Output the [x, y] coordinate of the center of the cell containing the given text.  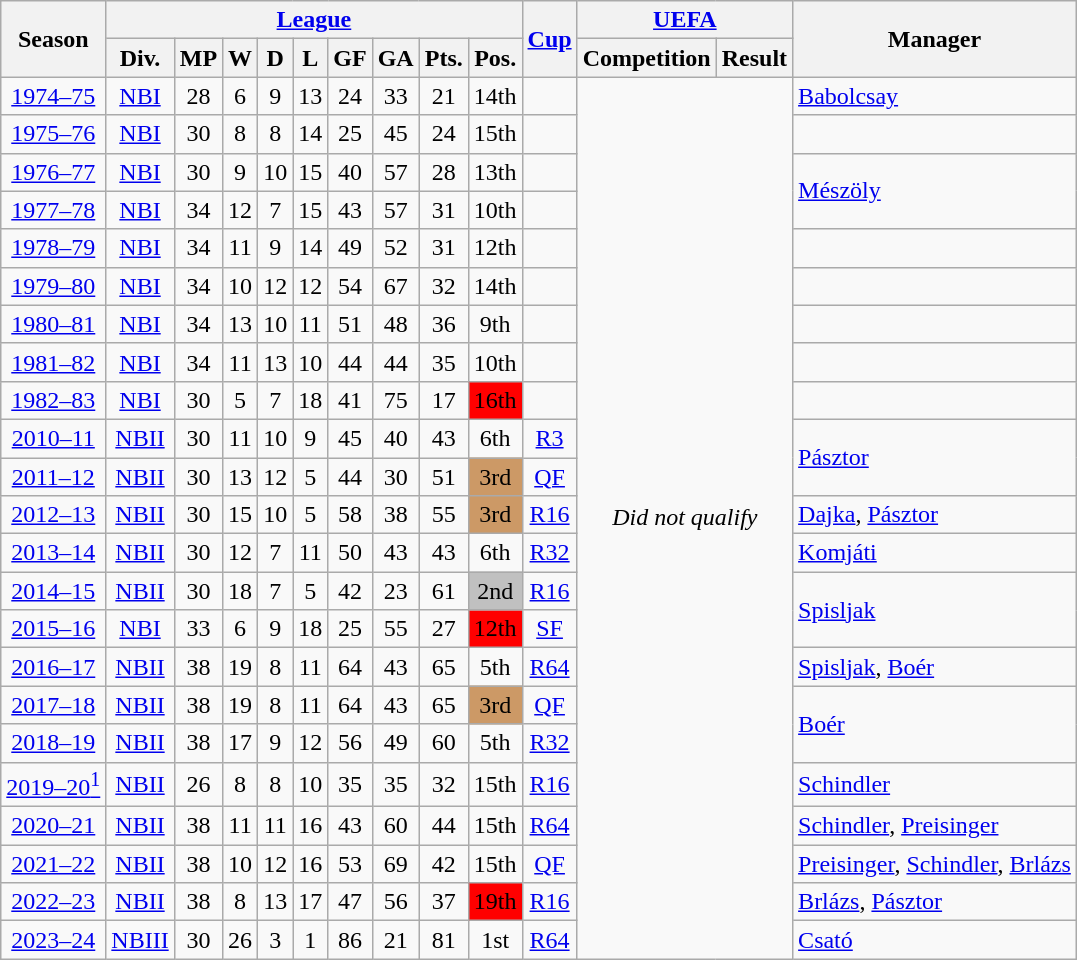
R3 [550, 438]
1981–82 [54, 362]
1976–77 [54, 172]
Did not qualify [684, 518]
1st [495, 940]
75 [396, 400]
53 [350, 864]
1982–83 [54, 400]
58 [350, 515]
Spisljak [935, 610]
Boér [935, 724]
Preisinger, Schindler, Brlázs [935, 864]
2014–15 [54, 591]
1978–79 [54, 248]
50 [350, 553]
37 [444, 902]
27 [444, 629]
23 [396, 591]
D [276, 58]
41 [350, 400]
Manager [935, 39]
2nd [495, 591]
SF [550, 629]
Pts. [444, 58]
1977–78 [54, 210]
47 [350, 902]
Div. [140, 58]
Result [754, 58]
GF [350, 58]
3 [276, 940]
1975–76 [54, 134]
48 [396, 324]
Cup [550, 39]
2021–22 [54, 864]
2023–24 [54, 940]
52 [396, 248]
Pos. [495, 58]
16th [495, 400]
19th [495, 902]
Brlázs, Pásztor [935, 902]
2018–19 [54, 743]
81 [444, 940]
GA [396, 58]
54 [350, 286]
9th [495, 324]
69 [396, 864]
Schindler, Preisinger [935, 826]
MP [198, 58]
2011–12 [54, 477]
13th [495, 172]
2015–16 [54, 629]
Csató [935, 940]
Pásztor [935, 457]
UEFA [684, 20]
61 [444, 591]
Spisljak, Boér [935, 667]
2020–21 [54, 826]
1980–81 [54, 324]
2022–23 [54, 902]
Season [54, 39]
86 [350, 940]
NBIII [140, 940]
67 [396, 286]
Competition [646, 58]
2010–11 [54, 438]
Dajka, Pásztor [935, 515]
W [240, 58]
2019–201 [54, 784]
Babolcsay [935, 96]
Mészöly [935, 191]
1974–75 [54, 96]
Komjáti [935, 553]
League [314, 20]
1 [310, 940]
L [310, 58]
Schindler [935, 784]
2012–13 [54, 515]
2017–18 [54, 705]
1979–80 [54, 286]
36 [444, 324]
2016–17 [54, 667]
2013–14 [54, 553]
